Extract the (X, Y) coordinate from the center of the cell holding the provided text.  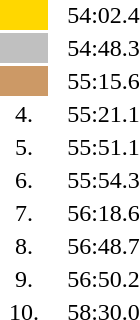
7. (24, 213)
8. (24, 246)
5. (24, 147)
6. (24, 180)
4. (24, 114)
9. (24, 279)
